Determine the (x, y) coordinate at the center of the cell enclosing the given text.  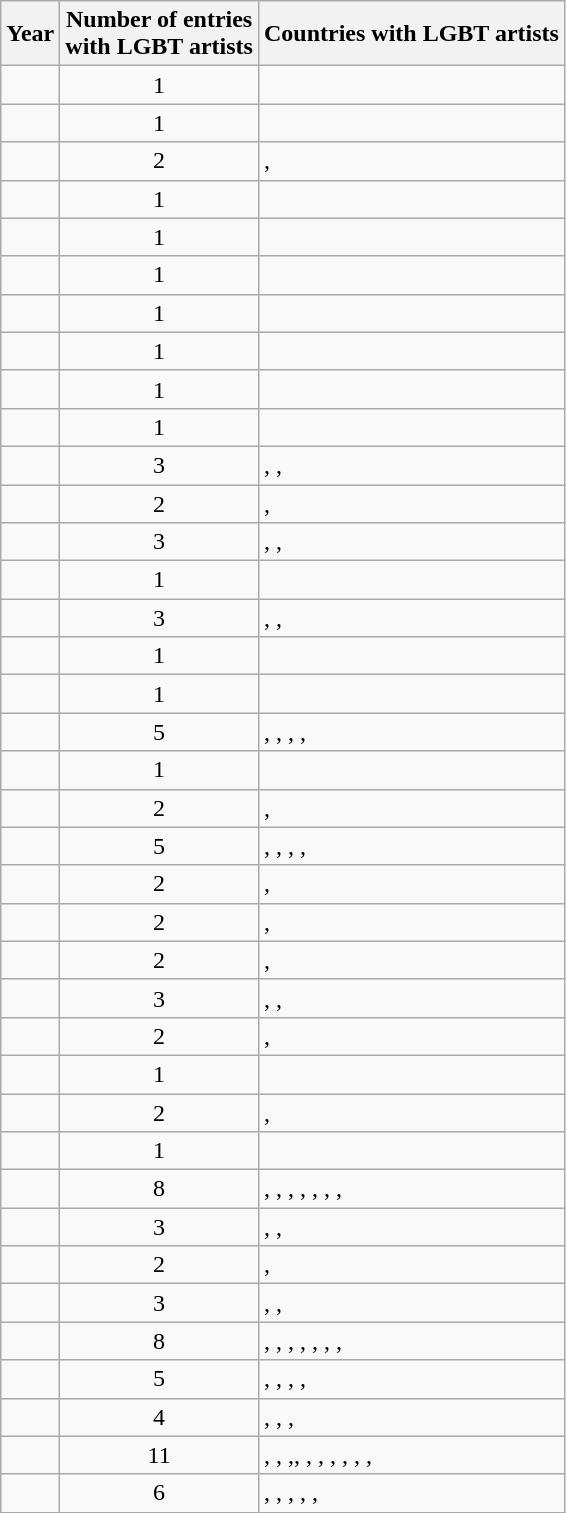
Year (30, 34)
, , , (411, 1417)
, , ,, , , , , , , (411, 1455)
, , , , , (411, 1493)
Countries with LGBT artists (411, 34)
6 (160, 1493)
11 (160, 1455)
Number of entrieswith LGBT artists (160, 34)
4 (160, 1417)
